Extract the (x, y) coordinate from the center of the cell holding the provided text.  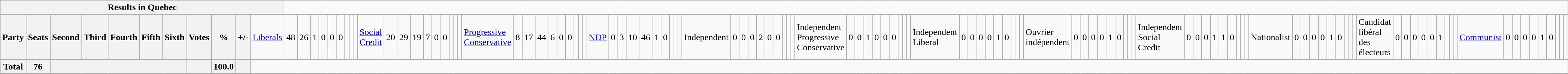
Social Credit (371, 37)
10 (632, 37)
Independent Progressive Conservative (821, 37)
Results in Quebec (142, 8)
26 (304, 37)
100.0 (223, 66)
46 (646, 37)
7 (428, 37)
Fifth (151, 37)
Fourth (124, 37)
NDP (598, 37)
% (223, 37)
Independent Social Credit (1160, 37)
Third (95, 37)
Ouvrier indépendent (1047, 37)
Seats (38, 37)
Party (13, 37)
19 (417, 37)
Independent Liberal (935, 37)
Second (66, 37)
2 (761, 37)
3 (622, 37)
44 (542, 37)
48 (291, 37)
Votes (199, 37)
Liberals (267, 37)
Communist (1480, 37)
+/- (243, 37)
8 (518, 37)
76 (38, 66)
20 (390, 37)
29 (404, 37)
Candidat libéral des électeurs (1375, 37)
Sixth (175, 37)
17 (529, 37)
Nationalist (1271, 37)
Total (13, 66)
6 (553, 37)
Independent (706, 37)
Progressive Conservative (488, 37)
